Return the (X, Y) coordinate for the center point of the cell that contains the specified text.  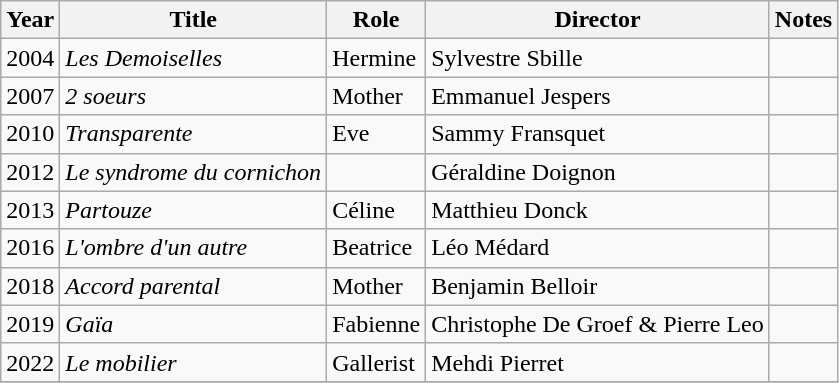
Géraldine Doignon (598, 172)
Accord parental (194, 286)
L'ombre d'un autre (194, 248)
2022 (30, 362)
Transparente (194, 134)
2013 (30, 210)
Fabienne (376, 324)
Sammy Fransquet (598, 134)
2007 (30, 96)
Gallerist (376, 362)
Sylvestre Sbille (598, 58)
2012 (30, 172)
Céline (376, 210)
Partouze (194, 210)
Léo Médard (598, 248)
Matthieu Donck (598, 210)
Le mobilier (194, 362)
Hermine (376, 58)
2004 (30, 58)
Role (376, 20)
Eve (376, 134)
Director (598, 20)
Gaïa (194, 324)
Christophe De Groef & Pierre Leo (598, 324)
Le syndrome du cornichon (194, 172)
Les Demoiselles (194, 58)
Year (30, 20)
Mehdi Pierret (598, 362)
Title (194, 20)
2018 (30, 286)
Emmanuel Jespers (598, 96)
Beatrice (376, 248)
Benjamin Belloir (598, 286)
2016 (30, 248)
Notes (803, 20)
2 soeurs (194, 96)
2019 (30, 324)
2010 (30, 134)
